Scan for the cell matching the given text and deliver its [X, Y] coordinate at center. 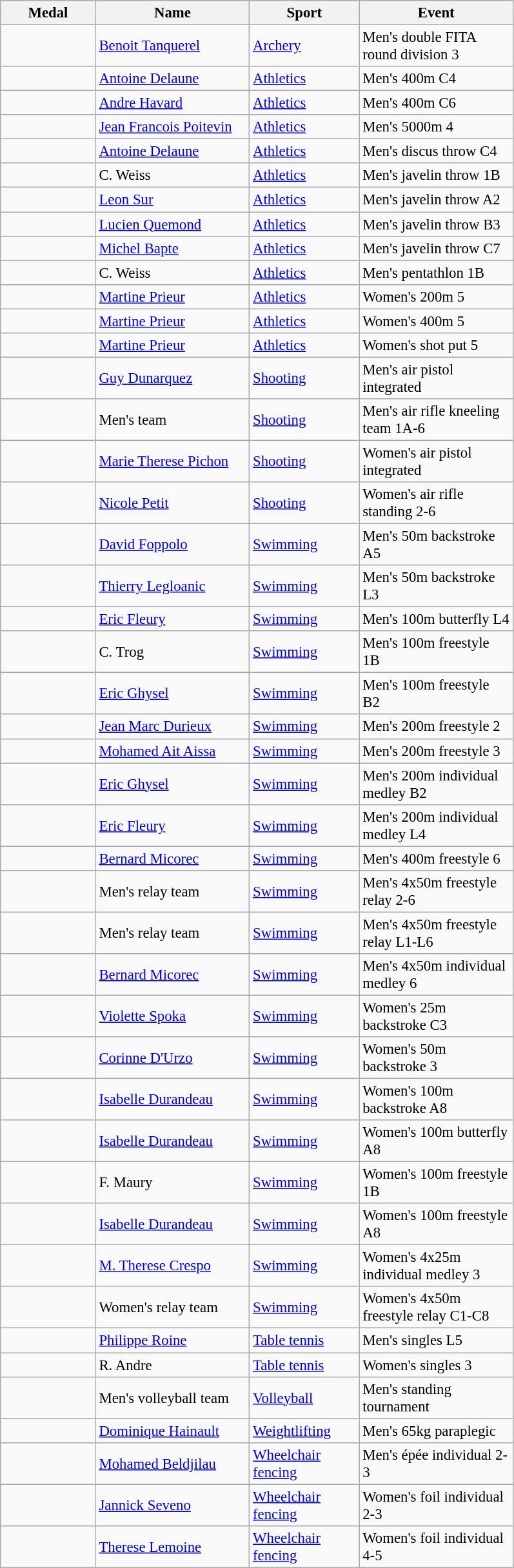
Marie Therese Pichon [173, 461]
Men's 400m C6 [436, 103]
Archery [304, 46]
Corinne D'Urzo [173, 1058]
Women's foil individual 4-5 [436, 1547]
Women's foil individual 2-3 [436, 1505]
Men's discus throw C4 [436, 151]
Men's team [173, 420]
Men's singles L5 [436, 1341]
Men's 100m freestyle 1B [436, 652]
Men's air rifle kneeling team 1A-6 [436, 420]
Women's 400m 5 [436, 321]
Men's standing tournament [436, 1397]
Men's 400m freestyle 6 [436, 858]
Thierry Legloanic [173, 586]
Men's 200m freestyle 3 [436, 751]
Event [436, 13]
David Foppolo [173, 545]
Women's 4x25m individual medley 3 [436, 1266]
C. Trog [173, 652]
Men's 400m C4 [436, 79]
Men's 50m backstroke L3 [436, 586]
M. Therese Crespo [173, 1266]
Andre Havard [173, 103]
Men's javelin throw 1B [436, 176]
Name [173, 13]
Women's 100m freestyle A8 [436, 1224]
Men's pentathlon 1B [436, 273]
Men's 4x50m individual medley 6 [436, 974]
Mohamed Ait Aissa [173, 751]
Therese Lemoine [173, 1547]
Leon Sur [173, 200]
Medal [48, 13]
Guy Dunarquez [173, 378]
F. Maury [173, 1183]
Men's 50m backstroke A5 [436, 545]
Women's air rifle standing 2-6 [436, 503]
Women's relay team [173, 1307]
Women's air pistol integrated [436, 461]
Jean Marc Durieux [173, 727]
Michel Bapte [173, 248]
Men's 65kg paraplegic [436, 1431]
Women's 200m 5 [436, 296]
Men's double FITA round division 3 [436, 46]
Men's javelin throw B3 [436, 224]
Men's 200m individual medley L4 [436, 825]
Women's 100m backstroke A8 [436, 1099]
Men's 4x50m freestyle relay 2-6 [436, 892]
Men's volleyball team [173, 1397]
Nicole Petit [173, 503]
Women's 25m backstroke C3 [436, 1016]
Volleyball [304, 1397]
R. Andre [173, 1365]
Men's javelin throw C7 [436, 248]
Women's 100m freestyle 1B [436, 1183]
Men's 4x50m freestyle relay L1-L6 [436, 933]
Women's 4x50m freestyle relay C1-C8 [436, 1307]
Jean Francois Poitevin [173, 127]
Men's 5000m 4 [436, 127]
Weightlifting [304, 1431]
Men's 200m individual medley B2 [436, 784]
Women's singles 3 [436, 1365]
Jannick Seveno [173, 1505]
Women's 50m backstroke 3 [436, 1058]
Violette Spoka [173, 1016]
Benoit Tanquerel [173, 46]
Philippe Roine [173, 1341]
Men's 100m freestyle B2 [436, 693]
Dominique Hainault [173, 1431]
Men's javelin throw A2 [436, 200]
Sport [304, 13]
Women's shot put 5 [436, 345]
Women's 100m butterfly A8 [436, 1141]
Mohamed Beldjilau [173, 1463]
Men's air pistol integrated [436, 378]
Men's épée individual 2-3 [436, 1463]
Men's 100m butterfly L4 [436, 619]
Men's 200m freestyle 2 [436, 727]
Lucien Quemond [173, 224]
